Determine the [x, y] coordinate at the center of the cell enclosing the given text.  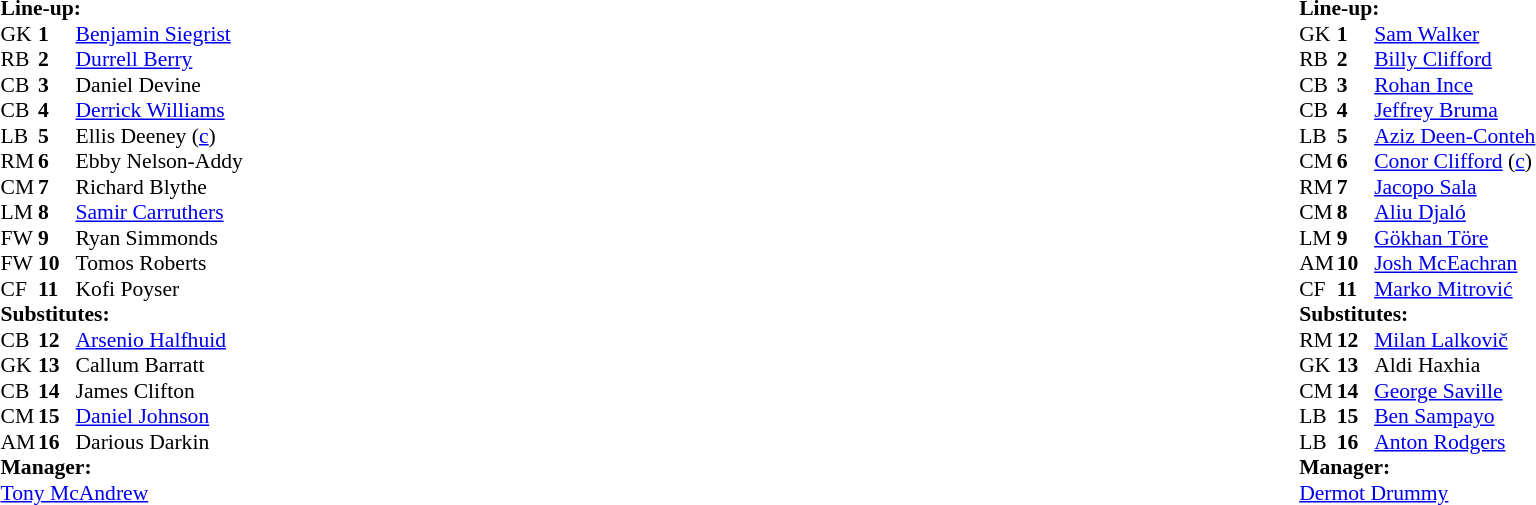
Callum Barratt [160, 365]
Durrell Berry [160, 59]
Gökhan Töre [1454, 238]
Ellis Deeney (c) [160, 136]
Josh McEachran [1454, 263]
Aliu Djaló [1454, 213]
Billy Clifford [1454, 59]
Kofi Poyser [160, 289]
James Clifton [160, 391]
Jeffrey Bruma [1454, 111]
Daniel Devine [160, 85]
Darious Darkin [160, 442]
Daniel Johnson [160, 417]
Tomos Roberts [160, 263]
Derrick Williams [160, 111]
Ben Sampayo [1454, 417]
Benjamin Siegrist [160, 34]
Aziz Deen-Conteh [1454, 136]
Ryan Simmonds [160, 238]
Sam Walker [1454, 34]
Jacopo Sala [1454, 187]
Milan Lalkovič [1454, 340]
Ebby Nelson-Addy [160, 161]
Arsenio Halfhuid [160, 340]
Rohan Ince [1454, 85]
Conor Clifford (c) [1454, 161]
Richard Blythe [160, 187]
Aldi Haxhia [1454, 365]
Samir Carruthers [160, 213]
George Saville [1454, 391]
Marko Mitrović [1454, 289]
Anton Rodgers [1454, 442]
